Capture the cell that displays the provided text and extract its (X, Y) central coordinate. 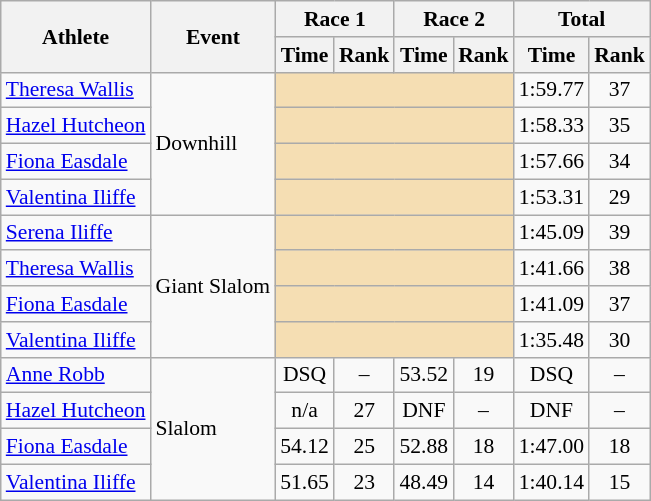
15 (620, 482)
14 (484, 482)
n/a (304, 411)
1:58.33 (552, 126)
25 (364, 447)
1:47.00 (552, 447)
Serena Iliffe (76, 233)
39 (620, 233)
48.49 (424, 482)
Event (214, 36)
1:41.09 (552, 304)
Downhill (214, 143)
1:40.14 (552, 482)
Slalom (214, 428)
30 (620, 340)
54.12 (304, 447)
23 (364, 482)
Athlete (76, 36)
29 (620, 197)
Total (582, 19)
52.88 (424, 447)
27 (364, 411)
Race 2 (454, 19)
1:59.77 (552, 90)
1:41.66 (552, 269)
35 (620, 126)
Anne Robb (76, 375)
34 (620, 162)
Giant Slalom (214, 286)
51.65 (304, 482)
1:57.66 (552, 162)
19 (484, 375)
53.52 (424, 375)
Race 1 (334, 19)
1:45.09 (552, 233)
38 (620, 269)
1:53.31 (552, 197)
1:35.48 (552, 340)
